From the cell containing the given text, extract its center point as (x, y) coordinate. 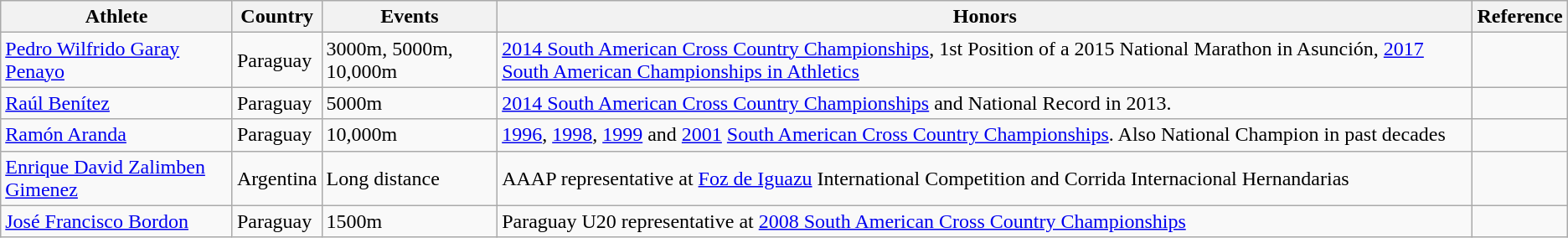
Ramón Aranda (117, 135)
AAAP representative at Foz de Iguazu International Competition and Corrida Internacional Hernandarias (985, 178)
3000m, 5000m, 10,000m (410, 60)
Enrique David Zalimben Gimenez (117, 178)
Raúl Benítez (117, 103)
5000m (410, 103)
Athlete (117, 17)
1500m (410, 221)
Argentina (276, 178)
Events (410, 17)
Long distance (410, 178)
2014 South American Cross Country Championships, 1st Position of a 2015 National Marathon in Asunción, 2017 South American Championships in Athletics (985, 60)
José Francisco Bordon (117, 221)
Paraguay U20 representative at 2008 South American Cross Country Championships (985, 221)
Reference (1519, 17)
1996, 1998, 1999 and 2001 South American Cross Country Championships. Also National Champion in past decades (985, 135)
10,000m (410, 135)
Honors (985, 17)
Country (276, 17)
Pedro Wilfrido Garay Penayo (117, 60)
2014 South American Cross Country Championships and National Record in 2013. (985, 103)
